Capture the cell that displays the provided text and extract its (X, Y) central coordinate. 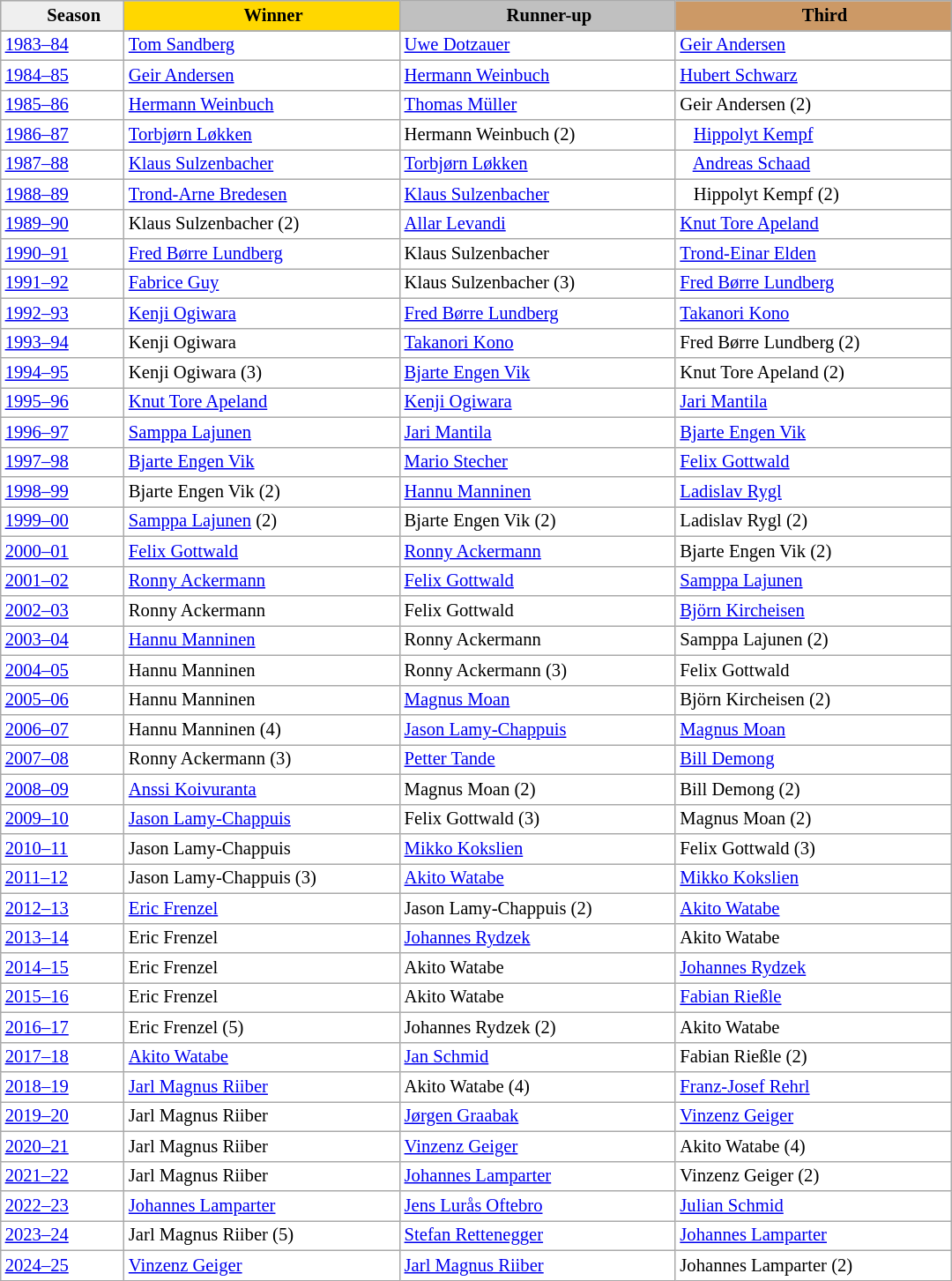
Knut Tore Apeland (2) (813, 373)
Jørgen Graabak (538, 1116)
Season (63, 15)
2019–20 (63, 1116)
Thomas Müller (538, 105)
1995–96 (63, 402)
2023–24 (63, 1235)
Jan Schmid (538, 1057)
Jason Lamy-Chappuis (2) (538, 908)
Trond-Einar Elden (813, 253)
1985–86 (63, 105)
Petter Tande (538, 759)
Winner (263, 15)
Fabrice Guy (263, 283)
2001–02 (63, 581)
1996–97 (63, 432)
Fabian Rießle (2) (813, 1057)
2012–13 (63, 908)
1984–85 (63, 75)
Ladislav Rygl (2) (813, 521)
2009–10 (63, 819)
1990–91 (63, 253)
Julian Schmid (813, 1205)
Hermann Weinbuch (2) (538, 135)
2007–08 (63, 759)
Jarl Magnus Riiber (5) (263, 1235)
Geir Andersen (2) (813, 105)
2008–09 (63, 789)
1989–90 (63, 224)
Klaus Sulzenbacher (2) (263, 224)
Fabian Rießle (813, 997)
Ladislav Rygl (813, 491)
2020–21 (63, 1146)
Kenji Ogiwara (3) (263, 373)
1992–93 (63, 313)
1987–88 (63, 164)
Anssi Koivuranta (263, 789)
Stefan Rettenegger (538, 1235)
Hippolyt Kempf (813, 135)
2021–22 (63, 1176)
Johannes Rydzek (2) (538, 1027)
2013–14 (63, 938)
1983–84 (63, 45)
1994–95 (63, 373)
Vinzenz Geiger (2) (813, 1176)
Uwe Dotzauer (538, 45)
Hannu Manninen (4) (263, 729)
1993–94 (63, 343)
Trond-Arne Bredesen (263, 194)
2005–06 (63, 700)
2018–19 (63, 1087)
Jens Lurås Oftebro (538, 1205)
2022–23 (63, 1205)
Allar Levandi (538, 224)
1999–00 (63, 521)
2015–16 (63, 997)
1991–92 (63, 283)
2011–12 (63, 878)
2017–18 (63, 1057)
1988–89 (63, 194)
Björn Kircheisen (813, 611)
2014–15 (63, 967)
2003–04 (63, 640)
2000–01 (63, 551)
1997–98 (63, 462)
Third (813, 15)
1998–99 (63, 491)
Bill Demong (2) (813, 789)
Björn Kircheisen (2) (813, 700)
2006–07 (63, 729)
Tom Sandberg (263, 45)
Mario Stecher (538, 462)
2004–05 (63, 670)
2010–11 (63, 849)
Fred Børre Lundberg (2) (813, 343)
Hubert Schwarz (813, 75)
Jason Lamy-Chappuis (3) (263, 878)
2002–03 (63, 611)
Eric Frenzel (5) (263, 1027)
Franz-Josef Rehrl (813, 1087)
Runner-up (538, 15)
Klaus Sulzenbacher (3) (538, 283)
2024–25 (63, 1265)
Bill Demong (813, 759)
Hippolyt Kempf (2) (813, 194)
Andreas Schaad (813, 164)
1986–87 (63, 135)
2016–17 (63, 1027)
Johannes Lamparter (2) (813, 1265)
